Capture the cell that displays the provided text and extract its [X, Y] central coordinate. 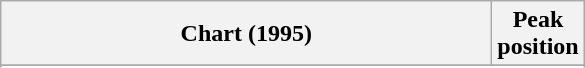
Peakposition [538, 34]
Chart (1995) [246, 34]
